Find where the given text appears and provide that cell's center as [x, y] coordinate. 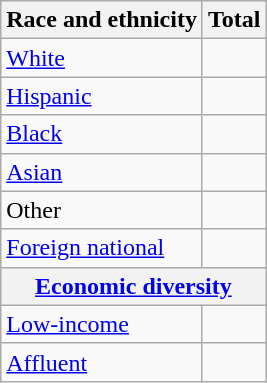
Foreign national [102, 248]
White [102, 58]
Economic diversity [134, 286]
Race and ethnicity [102, 20]
Total [234, 20]
Affluent [102, 362]
Black [102, 134]
Low-income [102, 324]
Asian [102, 172]
Hispanic [102, 96]
Other [102, 210]
